Detect which cell encompasses the target text, then output its [x, y] center coordinate. 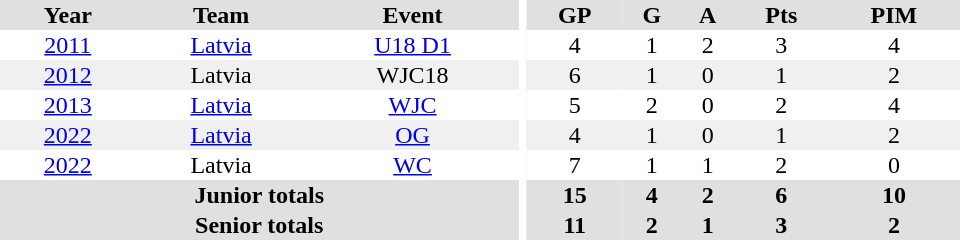
Junior totals [259, 195]
15 [574, 195]
WC [413, 165]
Team [222, 15]
11 [574, 225]
A [708, 15]
WJC18 [413, 75]
GP [574, 15]
2012 [68, 75]
7 [574, 165]
U18 D1 [413, 45]
OG [413, 135]
2013 [68, 105]
Event [413, 15]
PIM [894, 15]
WJC [413, 105]
5 [574, 105]
Year [68, 15]
G [652, 15]
Senior totals [259, 225]
10 [894, 195]
Pts [782, 15]
2011 [68, 45]
